From the cell containing the given text, extract its center point as (X, Y) coordinate. 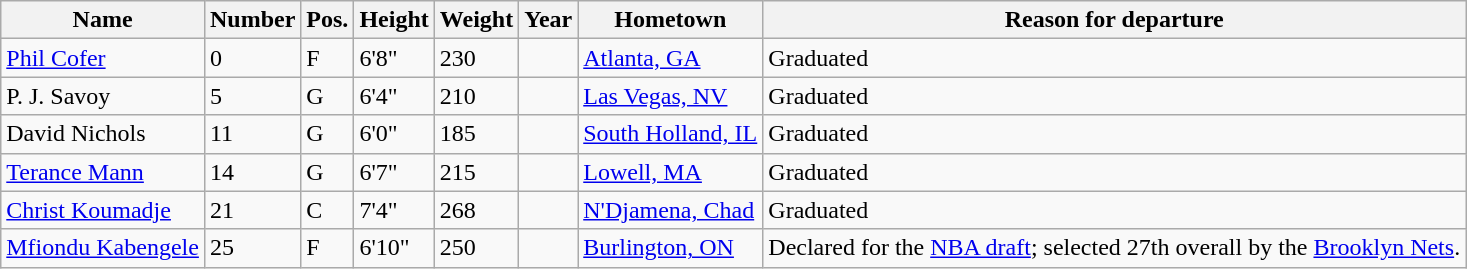
6'10" (394, 248)
C (328, 210)
6'0" (394, 134)
185 (476, 134)
6'8" (394, 58)
N'Djamena, Chad (670, 210)
11 (252, 134)
6'4" (394, 96)
Year (548, 20)
Lowell, MA (670, 172)
Number (252, 20)
Height (394, 20)
South Holland, IL (670, 134)
21 (252, 210)
Mfiondu Kabengele (103, 248)
5 (252, 96)
Burlington, ON (670, 248)
Name (103, 20)
Atlanta, GA (670, 58)
230 (476, 58)
Christ Koumadje (103, 210)
25 (252, 248)
Terance Mann (103, 172)
268 (476, 210)
Las Vegas, NV (670, 96)
P. J. Savoy (103, 96)
14 (252, 172)
Weight (476, 20)
David Nichols (103, 134)
6'7" (394, 172)
7'4" (394, 210)
250 (476, 248)
Hometown (670, 20)
215 (476, 172)
Pos. (328, 20)
Phil Cofer (103, 58)
0 (252, 58)
Reason for departure (1114, 20)
Declared for the NBA draft; selected 27th overall by the Brooklyn Nets. (1114, 248)
210 (476, 96)
